Pinpoint the cell where the given text exists, returning its [x, y] midpoint coordinate. 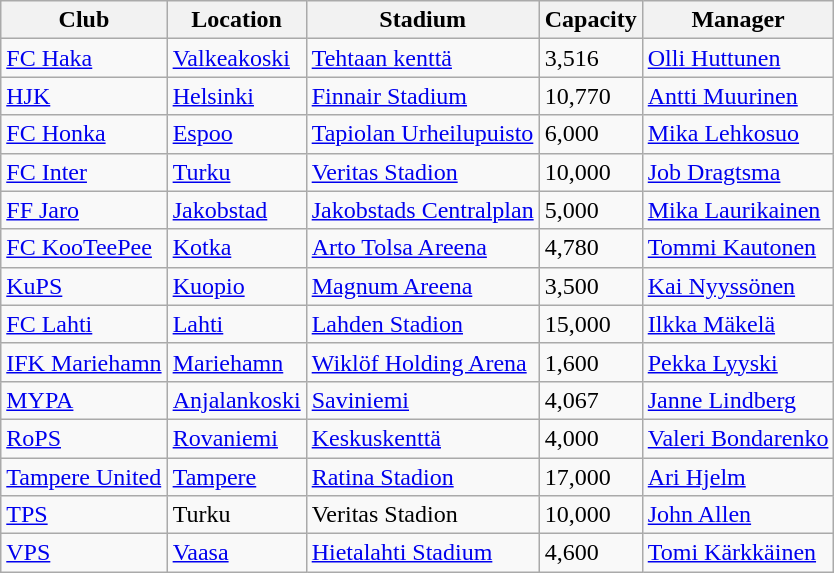
Magnum Areena [422, 286]
Tomi Kärkkäinen [738, 553]
Antti Muurinen [738, 96]
Club [84, 20]
4,600 [590, 553]
Tommi Kautonen [738, 248]
IFK Mariehamn [84, 362]
Anjalankoski [236, 400]
John Allen [738, 515]
Valeri Bondarenko [738, 438]
17,000 [590, 477]
Job Dragtsma [738, 172]
FC Honka [84, 134]
5,000 [590, 210]
4,780 [590, 248]
Vaasa [236, 553]
MYPA [84, 400]
Rovaniemi [236, 438]
Wiklöf Holding Arena [422, 362]
Ari Hjelm [738, 477]
RoPS [84, 438]
KuPS [84, 286]
Olli Huttunen [738, 58]
TPS [84, 515]
FF Jaro [84, 210]
Ilkka Mäkelä [738, 324]
4,000 [590, 438]
1,600 [590, 362]
Kuopio [236, 286]
Hietalahti Stadium [422, 553]
Lahden Stadion [422, 324]
FC Haka [84, 58]
6,000 [590, 134]
Lahti [236, 324]
Saviniemi [422, 400]
VPS [84, 553]
Arto Tolsa Areena [422, 248]
4,067 [590, 400]
10,770 [590, 96]
Jakobstads Centralplan [422, 210]
15,000 [590, 324]
3,500 [590, 286]
Pekka Lyyski [738, 362]
HJK [84, 96]
Ratina Stadion [422, 477]
Mika Lehkosuo [738, 134]
Janne Lindberg [738, 400]
3,516 [590, 58]
FC KooTeePee [84, 248]
Kai Nyyssönen [738, 286]
Location [236, 20]
Tampere United [84, 477]
Finnair Stadium [422, 96]
Mariehamn [236, 362]
Helsinki [236, 96]
Kotka [236, 248]
Stadium [422, 20]
Jakobstad [236, 210]
Valkeakoski [236, 58]
Tehtaan kenttä [422, 58]
Capacity [590, 20]
Espoo [236, 134]
Tampere [236, 477]
Keskuskenttä [422, 438]
Tapiolan Urheilupuisto [422, 134]
FC Inter [84, 172]
Mika Laurikainen [738, 210]
Manager [738, 20]
FC Lahti [84, 324]
